Extract the [x, y] coordinate from the center of the cell holding the provided text.  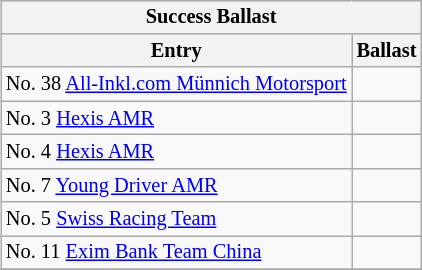
No. 3 Hexis AMR [176, 118]
Ballast [387, 51]
No. 5 Swiss Racing Team [176, 219]
No. 4 Hexis AMR [176, 152]
No. 7 Young Driver AMR [176, 185]
No. 38 All-Inkl.com Münnich Motorsport [176, 84]
No. 11 Exim Bank Team China [176, 253]
Entry [176, 51]
Success Ballast [211, 17]
